Return the [x, y] coordinate for the center point of the cell that contains the specified text.  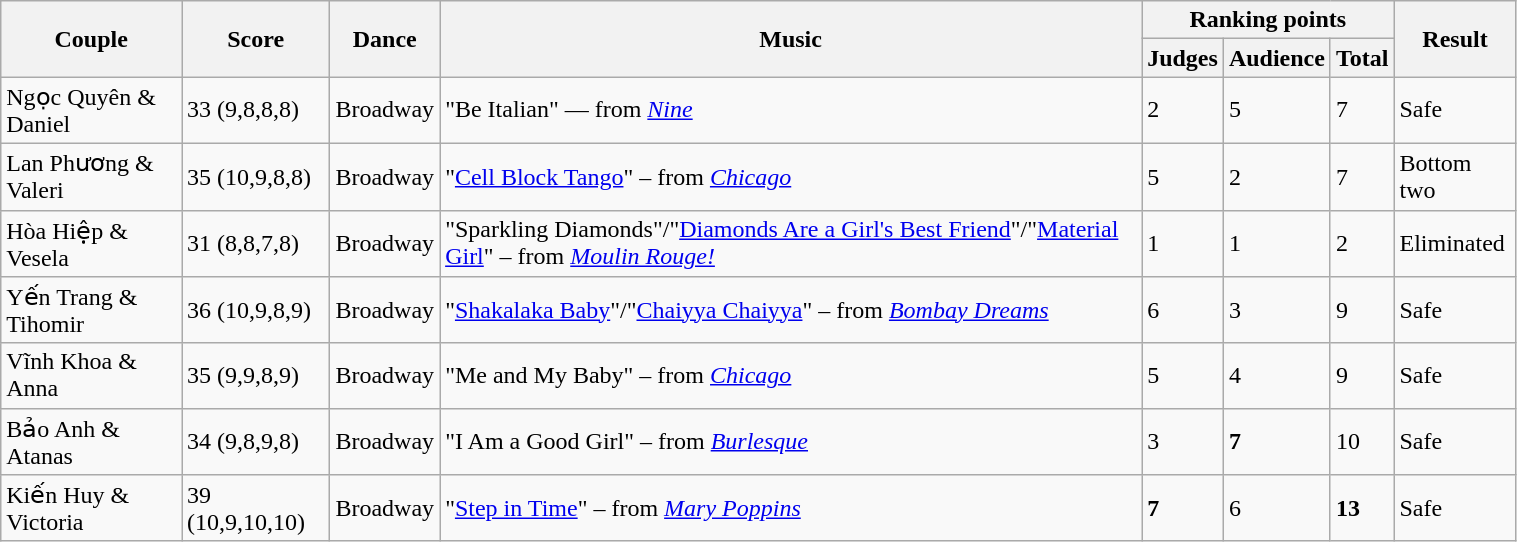
36 (10,9,8,9) [256, 310]
Dance [385, 39]
Lan Phương & Valeri [92, 176]
Ranking points [1268, 20]
31 (8,8,7,8) [256, 244]
"Be Italian" — from Nine [791, 110]
Music [791, 39]
"Shakalaka Baby"/"Chaiyya Chaiyya" – from Bombay Dreams [791, 310]
Eliminated [1455, 244]
Judges [1183, 58]
34 (9,8,9,8) [256, 442]
35 (10,9,8,8) [256, 176]
Yến Trang & Tihomir [92, 310]
Total [1362, 58]
13 [1362, 508]
Ngọc Quyên & Daniel [92, 110]
Result [1455, 39]
Score [256, 39]
"Cell Block Tango" – from Chicago [791, 176]
33 (9,8,8,8) [256, 110]
Audience [1276, 58]
"Sparkling Diamonds"/"Diamonds Are a Girl's Best Friend"/"Material Girl" – from Moulin Rouge! [791, 244]
35 (9,9,8,9) [256, 376]
Couple [92, 39]
Vĩnh Khoa & Anna [92, 376]
Hòa Hiệp & Vesela [92, 244]
10 [1362, 442]
Bảo Anh & Atanas [92, 442]
Bottom two [1455, 176]
Kiến Huy & Victoria [92, 508]
"I Am a Good Girl" – from Burlesque [791, 442]
"Me and My Baby" – from Chicago [791, 376]
4 [1276, 376]
"Step in Time" – from Mary Poppins [791, 508]
39 (10,9,10,10) [256, 508]
